Extract the [X, Y] coordinate from the center of the cell holding the provided text.  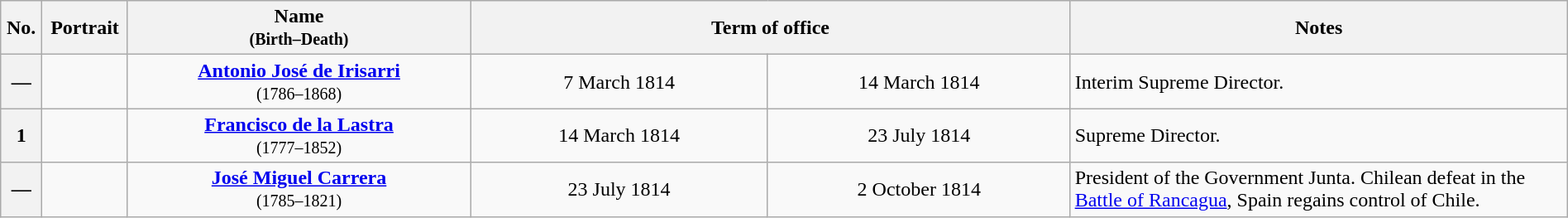
Antonio José de Irisarri(1786–1868) [299, 81]
Francisco de la Lastra(1777–1852) [299, 136]
José Miguel Carrera(1785–1821) [299, 189]
1 [22, 136]
Name(Birth–Death) [299, 28]
Term of office [771, 28]
Interim Supreme Director. [1318, 81]
President of the Government Junta. Chilean defeat in the Battle of Rancagua, Spain regains control of Chile. [1318, 189]
Portrait [85, 28]
Supreme Director. [1318, 136]
2 October 1814 [919, 189]
7 March 1814 [619, 81]
Notes [1318, 28]
No. [22, 28]
